Extract the [x, y] coordinate from the center of the cell holding the provided text.  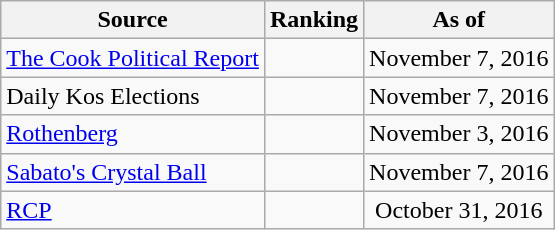
As of [459, 20]
RCP [133, 210]
The Cook Political Report [133, 58]
November 3, 2016 [459, 134]
Source [133, 20]
Sabato's Crystal Ball [133, 172]
Rothenberg [133, 134]
Daily Kos Elections [133, 96]
October 31, 2016 [459, 210]
Ranking [314, 20]
